Pinpoint the cell where the given text exists, returning its [X, Y] midpoint coordinate. 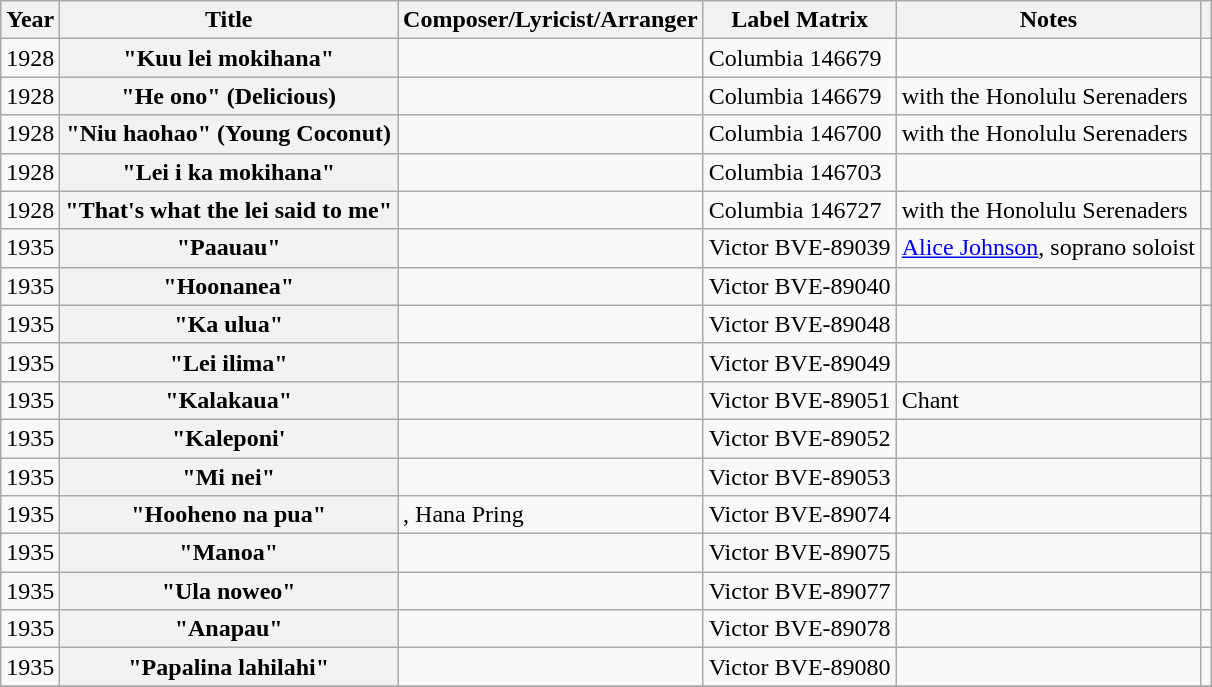
Victor BVE-89075 [800, 553]
Victor BVE-89053 [800, 477]
Victor BVE-89039 [800, 248]
"Anapau" [229, 629]
"Kalakaua" [229, 400]
Notes [1048, 20]
"Hoonanea" [229, 286]
"Kaleponi' [229, 438]
Victor BVE-89052 [800, 438]
"Ka ulua" [229, 324]
Victor BVE-89078 [800, 629]
Year [30, 20]
Composer/Lyricist/Arranger [551, 20]
"Lei ilima" [229, 362]
Columbia 146703 [800, 172]
"Hooheno na pua" [229, 515]
Victor BVE-89080 [800, 667]
Label Matrix [800, 20]
"Lei i ka mokihana" [229, 172]
, Hana Pring [551, 515]
Alice Johnson, soprano soloist [1048, 248]
"Mi nei" [229, 477]
Victor BVE-89051 [800, 400]
Title [229, 20]
"Papalina lahilahi" [229, 667]
"Paauau" [229, 248]
Victor BVE-89077 [800, 591]
"Niu haohao" (Young Coconut) [229, 134]
"He ono" (Delicious) [229, 96]
"Kuu lei mokihana" [229, 58]
Victor BVE-89049 [800, 362]
Victor BVE-89074 [800, 515]
"Manoa" [229, 553]
"Ula noweo" [229, 591]
Columbia 146727 [800, 210]
Victor BVE-89048 [800, 324]
Columbia 146700 [800, 134]
Victor BVE-89040 [800, 286]
"That's what the lei said to me" [229, 210]
Chant [1048, 400]
